For the text-containing cell, return its midpoint in (x, y) coordinate format. 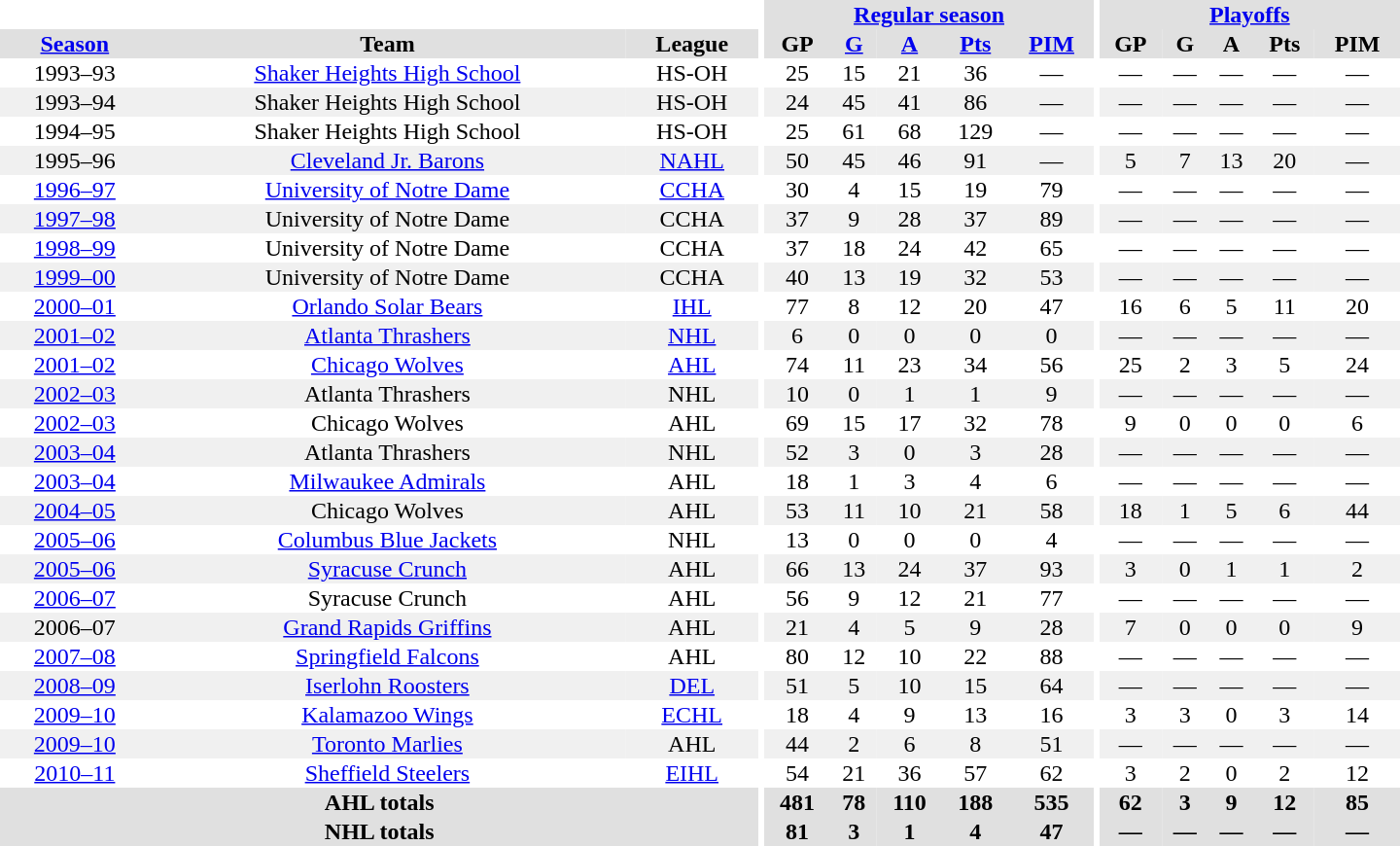
Milwaukee Admirals (387, 481)
22 (976, 656)
1995–96 (75, 160)
2008–09 (75, 686)
86 (976, 102)
NAHL (692, 160)
1999–00 (75, 277)
14 (1357, 715)
AHL totals (379, 802)
481 (797, 802)
535 (1052, 802)
1997–98 (75, 219)
74 (797, 365)
Regular season (929, 15)
2000–01 (75, 306)
1993–94 (75, 102)
41 (910, 102)
46 (910, 160)
93 (1052, 569)
2010–11 (75, 773)
81 (797, 831)
Toronto Marlies (387, 744)
34 (976, 365)
61 (855, 131)
1998–99 (75, 248)
DEL (692, 686)
Sheffield Steelers (387, 773)
17 (910, 423)
NHL totals (379, 831)
2004–05 (75, 511)
Season (75, 44)
85 (1357, 802)
88 (1052, 656)
188 (976, 802)
30 (797, 190)
Cleveland Jr. Barons (387, 160)
Orlando Solar Bears (387, 306)
68 (910, 131)
Grand Rapids Griffins (387, 627)
89 (1052, 219)
54 (797, 773)
EIHL (692, 773)
Columbus Blue Jackets (387, 540)
1994–95 (75, 131)
40 (797, 277)
79 (1052, 190)
Iserlohn Roosters (387, 686)
Team (387, 44)
Kalamazoo Wings (387, 715)
50 (797, 160)
80 (797, 656)
110 (910, 802)
52 (797, 452)
2007–08 (75, 656)
69 (797, 423)
64 (1052, 686)
66 (797, 569)
1993–93 (75, 73)
Springfield Falcons (387, 656)
58 (1052, 511)
IHL (692, 306)
65 (1052, 248)
42 (976, 248)
57 (976, 773)
ECHL (692, 715)
23 (910, 365)
91 (976, 160)
League (692, 44)
1996–97 (75, 190)
Playoffs (1250, 15)
129 (976, 131)
